Locate the cell with the specified text and output its [X, Y] center coordinate. 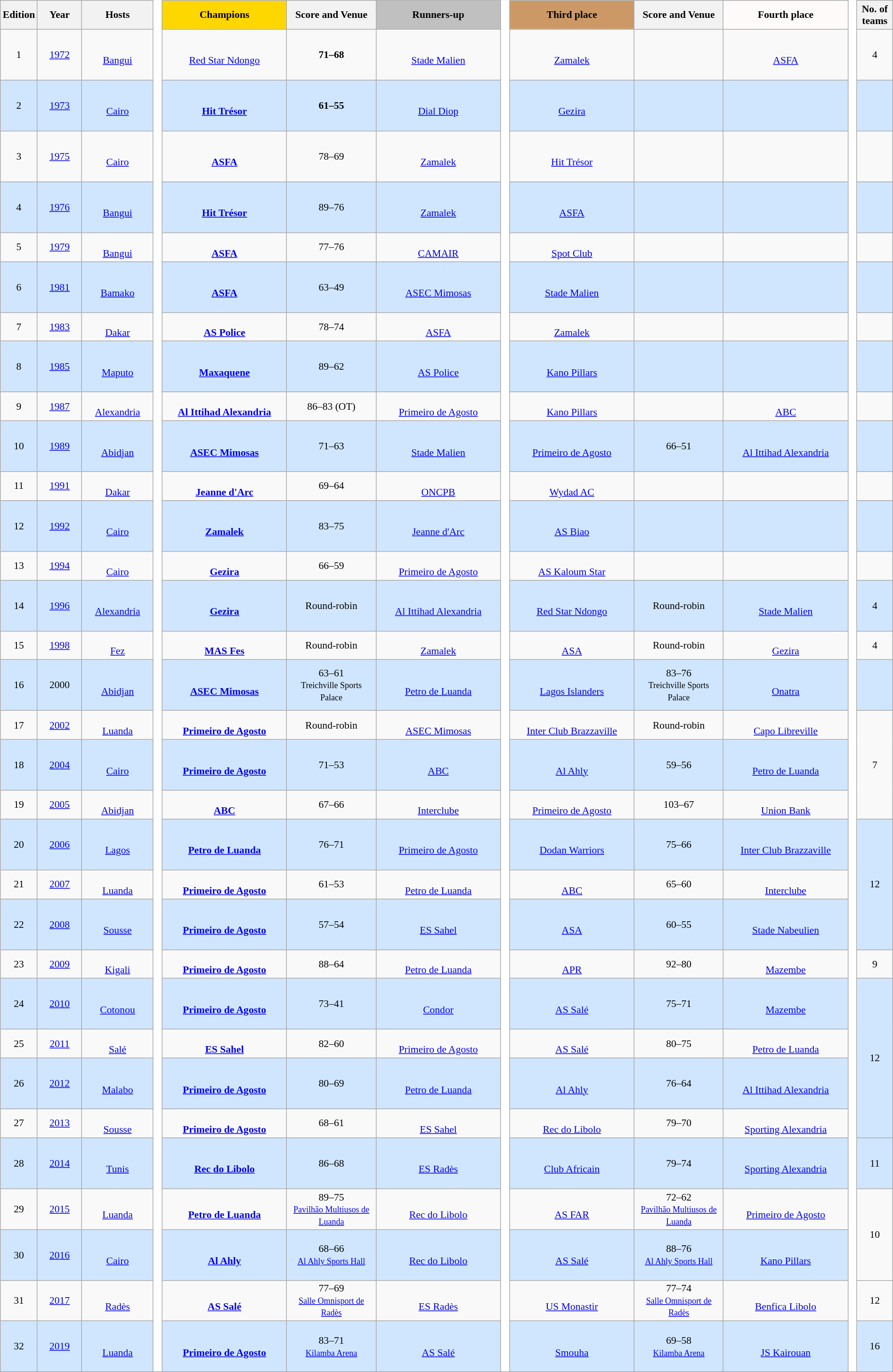
67–66 [332, 804]
Fourth place [786, 15]
APR [572, 964]
2006 [59, 844]
1985 [59, 367]
29 [19, 1210]
69–58 Kilamba Arena [679, 1347]
24 [19, 1004]
1981 [59, 287]
2 [19, 106]
79–74 [679, 1163]
26 [19, 1084]
2015 [59, 1210]
61–53 [332, 885]
2010 [59, 1004]
30 [19, 1255]
72–62 Pavilhão Multiusos de Luanda [679, 1210]
78–69 [332, 156]
57–54 [332, 924]
59–56 [679, 765]
AS Kaloum Star [572, 566]
75–66 [679, 844]
71–63 [332, 447]
71–68 [332, 55]
1976 [59, 207]
75–71 [679, 1004]
77–69 Salle Omnisport de Radès [332, 1301]
68–66 Al Ahly Sports Hall [332, 1255]
Onatra [786, 685]
65–60 [679, 885]
63–61 Treichville Sports Palace [332, 685]
23 [19, 964]
2014 [59, 1163]
Bamako [118, 287]
79–70 [679, 1124]
Radès [118, 1301]
No. of teams [875, 15]
Maputo [118, 367]
21 [19, 885]
Smouha [572, 1347]
Club Africain [572, 1163]
AS Biao [572, 526]
8 [19, 367]
86–68 [332, 1163]
2007 [59, 885]
80–75 [679, 1044]
Lagos Islanders [572, 685]
17 [19, 725]
22 [19, 924]
1989 [59, 447]
15 [19, 645]
Salé [118, 1044]
MAS Fes [224, 645]
27 [19, 1124]
68–61 [332, 1124]
18 [19, 765]
2002 [59, 725]
Fez [118, 645]
2013 [59, 1124]
63–49 [332, 287]
1992 [59, 526]
69–64 [332, 486]
2016 [59, 1255]
1991 [59, 486]
2019 [59, 1347]
1983 [59, 327]
2000 [59, 685]
AS FAR [572, 1210]
60–55 [679, 924]
103–67 [679, 804]
2009 [59, 964]
Tunis [118, 1163]
28 [19, 1163]
25 [19, 1044]
83–71 Kilamba Arena [332, 1347]
Capo Libreville [786, 725]
ONCPB [438, 486]
US Monastir [572, 1301]
Spot Club [572, 247]
Cotonou [118, 1004]
66–59 [332, 566]
Kigali [118, 964]
92–80 [679, 964]
86–83 (OT) [332, 407]
88–64 [332, 964]
77–74 Salle Omnisport de Radès [679, 1301]
73–41 [332, 1004]
1979 [59, 247]
2011 [59, 1044]
5 [19, 247]
2012 [59, 1084]
Runners-up [438, 15]
Lagos [118, 844]
CAMAIR [438, 247]
89–75 Pavilhão Multiusos de Luanda [332, 1210]
32 [19, 1347]
1996 [59, 606]
Malabo [118, 1084]
Dial Diop [438, 106]
1975 [59, 156]
2005 [59, 804]
1994 [59, 566]
89–62 [332, 367]
83–75 [332, 526]
14 [19, 606]
Dodan Warriors [572, 844]
Champions [224, 15]
3 [19, 156]
Hosts [118, 15]
Condor [438, 1004]
83–76 Treichville Sports Palace [679, 685]
Stade Nabeulien [786, 924]
71–53 [332, 765]
Edition [19, 15]
78–74 [332, 327]
2017 [59, 1301]
82–60 [332, 1044]
77–76 [332, 247]
1973 [59, 106]
6 [19, 287]
Third place [572, 15]
61–55 [332, 106]
89–76 [332, 207]
1 [19, 55]
1972 [59, 55]
19 [19, 804]
13 [19, 566]
Benfica Libolo [786, 1301]
Union Bank [786, 804]
Maxaquene [224, 367]
Wydad AC [572, 486]
66–51 [679, 447]
Year [59, 15]
JS Kairouan [786, 1347]
2004 [59, 765]
76–64 [679, 1084]
76–71 [332, 844]
1987 [59, 407]
88–76 Al Ahly Sports Hall [679, 1255]
20 [19, 844]
31 [19, 1301]
80–69 [332, 1084]
2008 [59, 924]
1998 [59, 645]
